Return (x, y) of the center of cell containing provided text 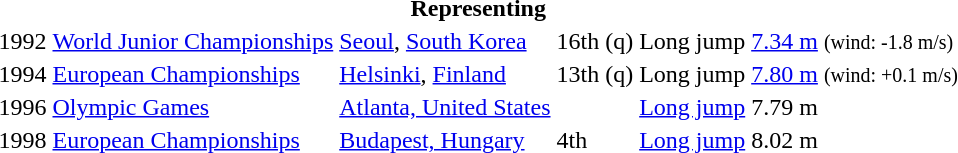
Helsinki, Finland (445, 74)
European Championships (193, 74)
16th (q) (595, 41)
Seoul, South Korea (445, 41)
Olympic Games (193, 107)
Atlanta, United States (445, 107)
13th (q) (595, 74)
World Junior Championships (193, 41)
